Return the [x, y] coordinate for the center point of the cell that contains the specified text.  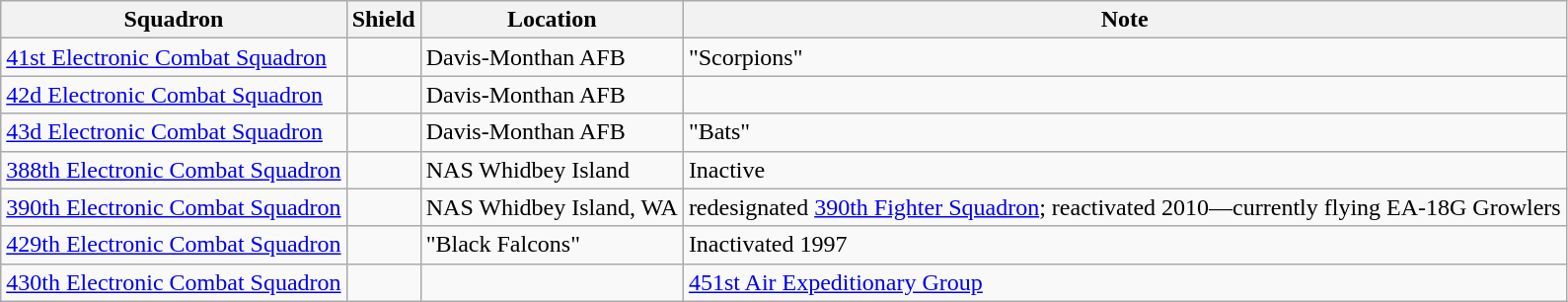
NAS Whidbey Island [552, 170]
430th Electronic Combat Squadron [174, 282]
"Scorpions" [1125, 57]
Note [1125, 20]
Location [552, 20]
43d Electronic Combat Squadron [174, 132]
42d Electronic Combat Squadron [174, 95]
NAS Whidbey Island, WA [552, 207]
390th Electronic Combat Squadron [174, 207]
Inactivated 1997 [1125, 245]
451st Air Expeditionary Group [1125, 282]
41st Electronic Combat Squadron [174, 57]
redesignated 390th Fighter Squadron; reactivated 2010—currently flying EA-18G Growlers [1125, 207]
"Black Falcons" [552, 245]
"Bats" [1125, 132]
429th Electronic Combat Squadron [174, 245]
Shield [383, 20]
388th Electronic Combat Squadron [174, 170]
Inactive [1125, 170]
Squadron [174, 20]
